Capture the cell that displays the provided text and extract its [x, y] central coordinate. 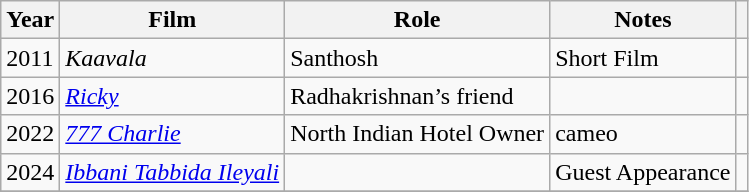
Notes [643, 20]
Kaavala [172, 58]
Ricky [172, 96]
Role [418, 20]
2016 [30, 96]
cameo [643, 134]
Guest Appearance [643, 172]
Radhakrishnan’s friend [418, 96]
2022 [30, 134]
Santhosh [418, 58]
2011 [30, 58]
Ibbani Tabbida Ileyali [172, 172]
Year [30, 20]
2024 [30, 172]
Short Film [643, 58]
North Indian Hotel Owner [418, 134]
Film [172, 20]
777 Charlie [172, 134]
